Identify which cell holds the provided text, then report its (x, y) central coordinate. 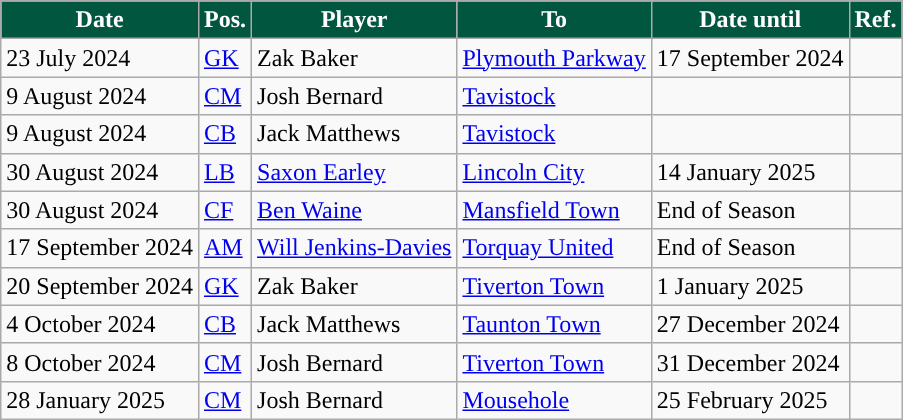
LB (224, 172)
Mansfield Town (554, 210)
23 July 2024 (100, 58)
Torquay United (554, 248)
14 January 2025 (750, 172)
20 September 2024 (100, 286)
Player (354, 20)
Saxon Earley (354, 172)
AM (224, 248)
4 October 2024 (100, 324)
Taunton Town (554, 324)
1 January 2025 (750, 286)
25 February 2025 (750, 400)
Date (100, 20)
27 December 2024 (750, 324)
To (554, 20)
Ref. (876, 20)
Mousehole (554, 400)
Plymouth Parkway (554, 58)
Will Jenkins-Davies (354, 248)
Ben Waine (354, 210)
Date until (750, 20)
8 October 2024 (100, 362)
31 December 2024 (750, 362)
CF (224, 210)
Pos. (224, 20)
28 January 2025 (100, 400)
Lincoln City (554, 172)
